Search for the cell housing the specified text and yield its [x, y] center coordinate. 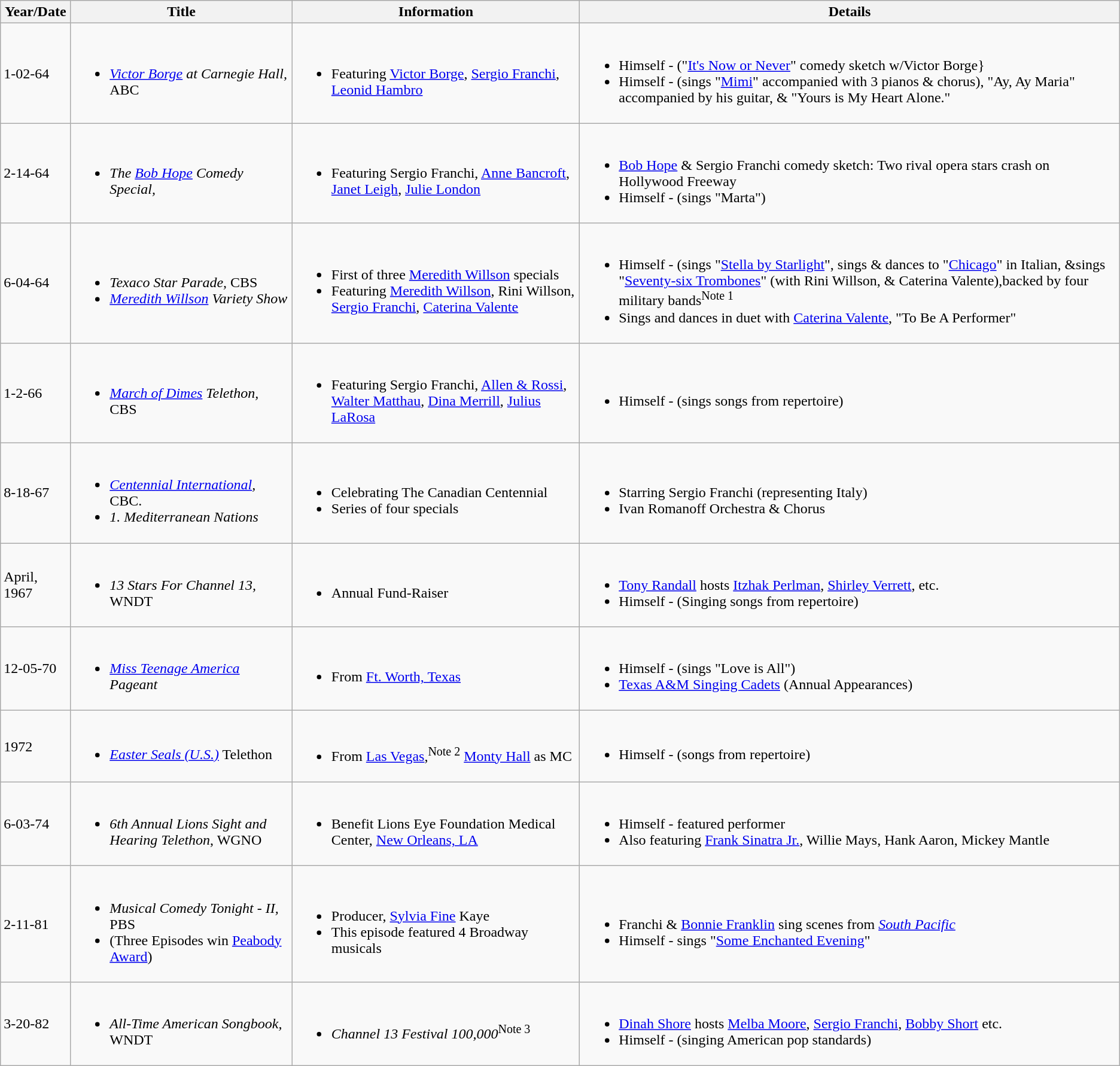
1-2-66 [36, 392]
6th Annual Lions Sight and Hearing Telethon, WGNO [182, 824]
Himself - featured performerAlso featuring Frank Sinatra Jr., Willie Mays, Hank Aaron, Mickey Mantle [850, 824]
Benefit Lions Eye Foundation Medical Center, New Orleans, LA [436, 824]
Tony Randall hosts Itzhak Perlman, Shirley Verrett, etc.Himself - (Singing songs from repertoire) [850, 585]
Bob Hope & Sergio Franchi comedy sketch: Two rival opera stars crash on Hollywood FreewayHimself - (sings "Marta") [850, 173]
Celebrating The Canadian CentennialSeries of four specials [436, 493]
Channel 13 Festival 100,000Note 3 [436, 1024]
The Bob Hope Comedy Special, [182, 173]
Details [850, 12]
Featuring Sergio Franchi, Anne Bancroft, Janet Leigh, Julie London [436, 173]
Himself - (sings songs from repertoire) [850, 392]
Starring Sergio Franchi (representing Italy)Ivan Romanoff Orchestra & Chorus [850, 493]
April, 1967 [36, 585]
Year/Date [36, 12]
March of Dimes Telethon, CBS [182, 392]
Featuring Sergio Franchi, Allen & Rossi, Walter Matthau, Dina Merrill, Julius LaRosa [436, 392]
6-04-64 [36, 284]
1972 [36, 747]
Featuring Victor Borge, Sergio Franchi, Leonid Hambro [436, 73]
12-05-70 [36, 669]
Texaco Star Parade, CBSMeredith Willson Variety Show [182, 284]
Centennial International, CBC.1. Mediterranean Nations [182, 493]
Musical Comedy Tonight - II, PBS(Three Episodes win Peabody Award) [182, 924]
Information [436, 12]
From Ft. Worth, Texas [436, 669]
Himself - (songs from repertoire) [850, 747]
6-03-74 [36, 824]
All-Time American Songbook, WNDT [182, 1024]
8-18-67 [36, 493]
First of three Meredith Willson specialsFeaturing Meredith Willson, Rini Willson, Sergio Franchi, Caterina Valente [436, 284]
Himself - (sings "Love is All")Texas A&M Singing Cadets (Annual Appearances) [850, 669]
Miss Teenage America Pageant [182, 669]
Dinah Shore hosts Melba Moore, Sergio Franchi, Bobby Short etc.Himself - (singing American pop standards) [850, 1024]
Victor Borge at Carnegie Hall, ABC [182, 73]
Franchi & Bonnie Franklin sing scenes from South PacificHimself - sings "Some Enchanted Evening" [850, 924]
Annual Fund-Raiser [436, 585]
2-14-64 [36, 173]
3-20-82 [36, 1024]
Producer, Sylvia Fine KayeThis episode featured 4 Broadway musicals [436, 924]
Easter Seals (U.S.) Telethon [182, 747]
From Las Vegas,Note 2 Monty Hall as MC [436, 747]
Title [182, 12]
13 Stars For Channel 13, WNDT [182, 585]
2-11-81 [36, 924]
1-02-64 [36, 73]
